Find where the given text appears and provide that cell's center as (X, Y) coordinate. 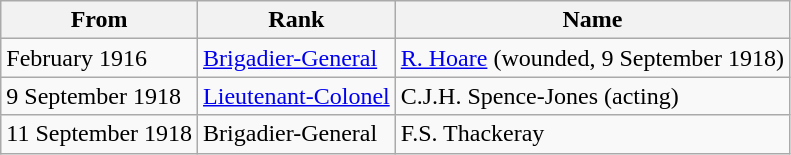
Lieutenant-Colonel (297, 96)
Name (592, 20)
F.S. Thackeray (592, 134)
9 September 1918 (100, 96)
February 1916 (100, 58)
R. Hoare (wounded, 9 September 1918) (592, 58)
Rank (297, 20)
From (100, 20)
C.J.H. Spence-Jones (acting) (592, 96)
11 September 1918 (100, 134)
